Identify which cell holds the provided text, then report its [x, y] central coordinate. 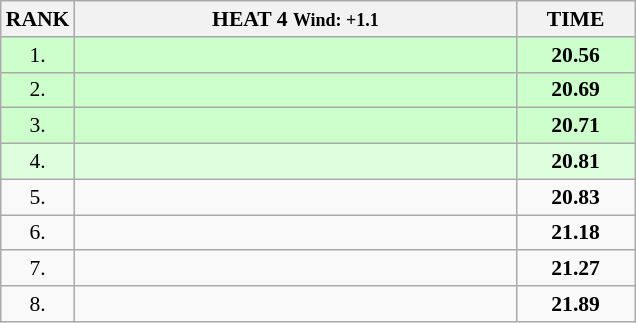
TIME [576, 19]
1. [38, 55]
6. [38, 233]
3. [38, 126]
21.27 [576, 269]
20.56 [576, 55]
HEAT 4 Wind: +1.1 [295, 19]
20.71 [576, 126]
20.83 [576, 197]
20.69 [576, 90]
7. [38, 269]
21.18 [576, 233]
RANK [38, 19]
21.89 [576, 304]
2. [38, 90]
5. [38, 197]
4. [38, 162]
20.81 [576, 162]
8. [38, 304]
